Locate the cell with the specified text and output its [X, Y] center coordinate. 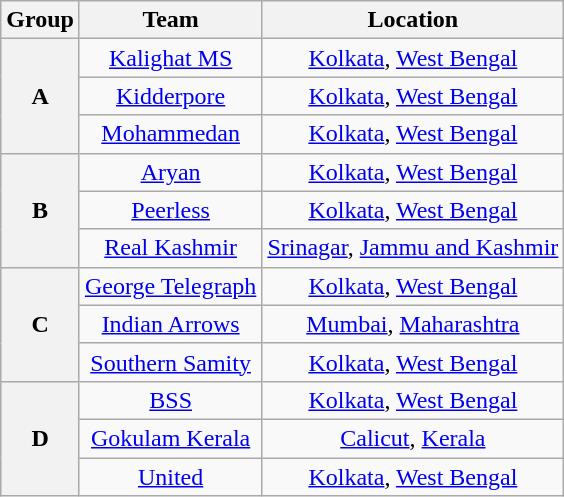
Kidderpore [170, 96]
Mumbai, Maharashtra [413, 324]
Kalighat MS [170, 58]
Gokulam Kerala [170, 438]
Southern Samity [170, 362]
A [40, 96]
Location [413, 20]
BSS [170, 400]
C [40, 324]
B [40, 210]
D [40, 438]
United [170, 477]
Calicut, Kerala [413, 438]
Group [40, 20]
Mohammedan [170, 134]
Srinagar, Jammu and Kashmir [413, 248]
Indian Arrows [170, 324]
George Telegraph [170, 286]
Aryan [170, 172]
Team [170, 20]
Real Kashmir [170, 248]
Peerless [170, 210]
